Return [x, y] of the center of cell containing provided text 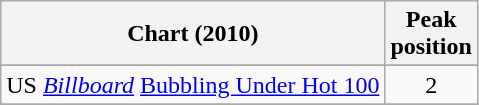
Peakposition [431, 34]
US Billboard Bubbling Under Hot 100 [193, 85]
2 [431, 85]
Chart (2010) [193, 34]
